Scan for the cell matching the given text and deliver its [X, Y] coordinate at center. 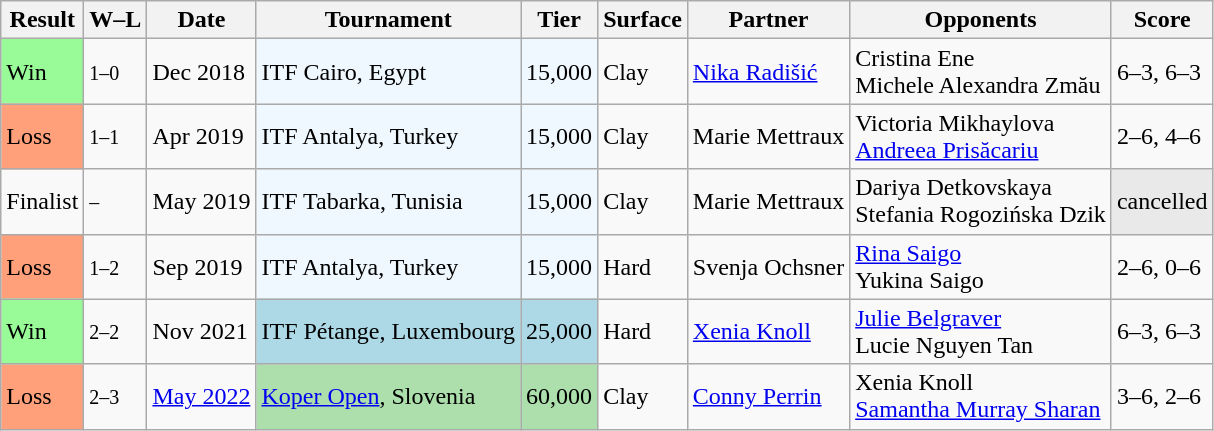
Apr 2019 [202, 136]
Koper Open, Slovenia [388, 396]
May 2022 [202, 396]
Surface [643, 20]
Cristina Ene Michele Alexandra Zmău [981, 72]
2–6, 4–6 [1162, 136]
ITF Cairo, Egypt [388, 72]
Xenia Knoll Samantha Murray Sharan [981, 396]
2–6, 0–6 [1162, 266]
Dec 2018 [202, 72]
May 2019 [202, 202]
W–L [116, 20]
Nika Radišić [768, 72]
Julie Belgraver Lucie Nguyen Tan [981, 332]
Conny Perrin [768, 396]
Svenja Ochsner [768, 266]
cancelled [1162, 202]
ITF Pétange, Luxembourg [388, 332]
2–2 [116, 332]
2–3 [116, 396]
Opponents [981, 20]
Finalist [42, 202]
– [116, 202]
ITF Tabarka, Tunisia [388, 202]
Rina Saigo Yukina Saigo [981, 266]
25,000 [560, 332]
Sep 2019 [202, 266]
1–0 [116, 72]
Partner [768, 20]
1–1 [116, 136]
Dariya Detkovskaya Stefania Rogozińska Dzik [981, 202]
Tier [560, 20]
Tournament [388, 20]
Result [42, 20]
Date [202, 20]
60,000 [560, 396]
3–6, 2–6 [1162, 396]
Score [1162, 20]
Nov 2021 [202, 332]
Xenia Knoll [768, 332]
Victoria Mikhaylova Andreea Prisăcariu [981, 136]
1–2 [116, 266]
